Provide the [X, Y] coordinate of the cell's center where the given text is located.  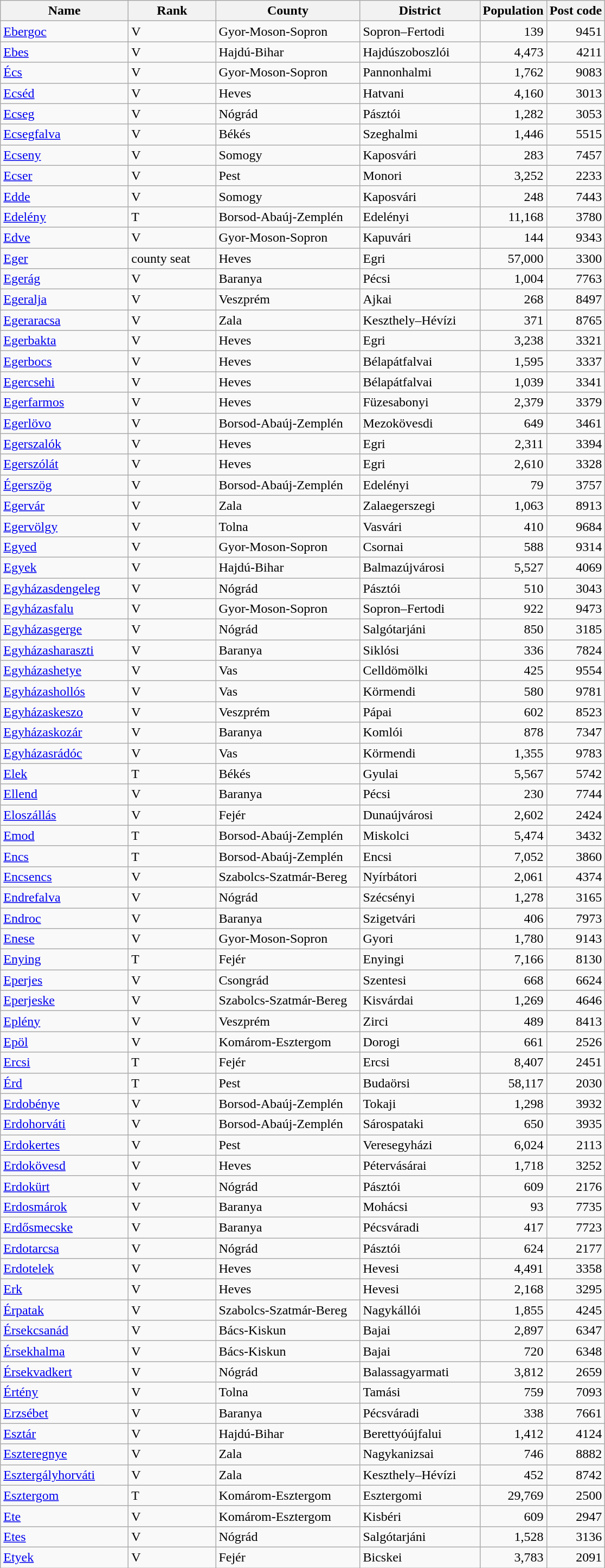
1,282 [513, 114]
Egerbocs [65, 361]
4211 [576, 52]
371 [513, 320]
11,168 [513, 217]
Edde [65, 196]
1,412 [513, 1434]
Csongrád [288, 980]
Esztár [65, 1434]
Egyházashetye [65, 671]
3053 [576, 114]
93 [513, 1207]
6624 [576, 980]
2,897 [513, 1331]
1,718 [513, 1165]
Etes [65, 1537]
2659 [576, 1372]
2451 [576, 1062]
2030 [576, 1083]
759 [513, 1392]
Zalaegerszegi [420, 506]
Enying [65, 960]
Gyori [420, 939]
2,311 [513, 444]
8523 [576, 712]
Balassagyarmati [420, 1372]
5,567 [513, 774]
6,024 [513, 1145]
Erdokürt [65, 1186]
8413 [576, 1021]
489 [513, 1021]
7661 [576, 1413]
2,061 [513, 877]
Endrefalva [65, 897]
Egerszólát [65, 464]
1,063 [513, 506]
2500 [576, 1495]
3295 [576, 1290]
Erdősmecske [65, 1227]
Pétervásárai [420, 1165]
1,595 [513, 361]
Egyházasfalu [65, 609]
1,278 [513, 897]
3358 [576, 1269]
1,446 [513, 134]
Ete [65, 1516]
1,780 [513, 939]
Eperjeske [65, 1001]
Erdotarcsa [65, 1248]
9473 [576, 609]
7723 [576, 1227]
Egervár [65, 506]
3394 [576, 444]
4069 [576, 567]
Csornai [420, 547]
Enyingi [420, 960]
3,783 [513, 1557]
230 [513, 794]
1,039 [513, 382]
3341 [576, 382]
Budaörsi [420, 1083]
3757 [576, 485]
7744 [576, 794]
Sárospataki [420, 1124]
Celldömölki [420, 671]
Erdosmárok [65, 1207]
1,269 [513, 1001]
2947 [576, 1516]
District [420, 11]
6348 [576, 1351]
6347 [576, 1331]
624 [513, 1248]
Siklósi [420, 650]
Miskolci [420, 835]
268 [513, 300]
Szeghalmi [420, 134]
Vasvári [420, 526]
746 [513, 1454]
Edelény [65, 217]
9554 [576, 671]
Pápai [420, 712]
Nagykanizsai [420, 1454]
144 [513, 237]
2176 [576, 1186]
Erdotelek [65, 1269]
3860 [576, 856]
County [288, 11]
452 [513, 1475]
8765 [576, 320]
Egyházasgerge [65, 630]
Kisbéri [420, 1516]
2,168 [513, 1290]
7763 [576, 279]
139 [513, 31]
Szigetvári [420, 918]
649 [513, 423]
Encs [65, 856]
Veresegyházi [420, 1145]
Komlói [420, 733]
3328 [576, 464]
248 [513, 196]
Ebes [65, 52]
1,528 [513, 1537]
Egyházasdengeleg [65, 588]
9083 [576, 73]
7443 [576, 196]
58,117 [513, 1083]
Ecseny [65, 155]
Etyek [65, 1557]
Post code [576, 11]
57,000 [513, 258]
9783 [576, 753]
7824 [576, 650]
3461 [576, 423]
3185 [576, 630]
9143 [576, 939]
1,355 [513, 753]
Bicskei [420, 1557]
2233 [576, 176]
Hajdúszoboszlói [420, 52]
Egyházasrádóc [65, 753]
Epöl [65, 1042]
Ajkai [420, 300]
8742 [576, 1475]
3013 [576, 93]
4245 [576, 1310]
7735 [576, 1207]
Enese [65, 939]
588 [513, 547]
2113 [576, 1145]
510 [513, 588]
8913 [576, 506]
Ecseg [65, 114]
Écs [65, 73]
Elek [65, 774]
9684 [576, 526]
29,769 [513, 1495]
7,166 [513, 960]
Egyházaskozár [65, 733]
Érd [65, 1083]
county seat [172, 258]
Egervölgy [65, 526]
Nyírbátori [420, 877]
Mezokövesdi [420, 423]
Erdokertes [65, 1145]
7093 [576, 1392]
Encsi [420, 856]
850 [513, 630]
661 [513, 1042]
Ebergoc [65, 31]
Érsekcsanád [65, 1331]
Esztergomi [420, 1495]
3043 [576, 588]
5,527 [513, 567]
Egerfarmos [65, 403]
4374 [576, 877]
3337 [576, 361]
2091 [576, 1557]
Érsekhalma [65, 1351]
Emod [65, 835]
Egyházaskeszo [65, 712]
9451 [576, 31]
Szécsényi [420, 897]
Kisvárdai [420, 1001]
Értény [65, 1392]
3,812 [513, 1372]
Ellend [65, 794]
9314 [576, 547]
Egerbakta [65, 341]
Eger [65, 258]
Egerág [65, 279]
Dunaújvárosi [420, 815]
Dorogi [420, 1042]
Hatvani [420, 93]
3165 [576, 897]
Tamási [420, 1392]
Erdobénye [65, 1104]
7457 [576, 155]
8882 [576, 1454]
Ecsegfalva [65, 134]
1,298 [513, 1104]
Erzsébet [65, 1413]
9781 [576, 691]
Endroc [65, 918]
Rank [172, 11]
Erdohorváti [65, 1124]
Pannonhalmi [420, 73]
Monori [420, 176]
Egerlövo [65, 423]
Egeraracsa [65, 320]
8497 [576, 300]
4,491 [513, 1269]
1,762 [513, 73]
4,473 [513, 52]
2,610 [513, 464]
1,004 [513, 279]
2,379 [513, 403]
5742 [576, 774]
3379 [576, 403]
Eszteregnye [65, 1454]
Egerszalók [65, 444]
417 [513, 1227]
406 [513, 918]
Eperjes [65, 980]
3321 [576, 341]
8130 [576, 960]
7973 [576, 918]
3432 [576, 835]
Ecséd [65, 93]
Esztergom [65, 1495]
720 [513, 1351]
Tokaji [420, 1104]
Gyulai [420, 774]
Eplény [65, 1021]
5,474 [513, 835]
5515 [576, 134]
4,160 [513, 93]
3136 [576, 1537]
668 [513, 980]
Esztergályhorváti [65, 1475]
1,855 [513, 1310]
338 [513, 1413]
Berettyóújfalui [420, 1434]
Érpatak [65, 1310]
7,052 [513, 856]
4124 [576, 1434]
Erdokövesd [65, 1165]
410 [513, 526]
Zirci [420, 1021]
2177 [576, 1248]
3,252 [513, 176]
425 [513, 671]
79 [513, 485]
2526 [576, 1042]
Égerszög [65, 485]
3,238 [513, 341]
Szentesi [420, 980]
602 [513, 712]
580 [513, 691]
7347 [576, 733]
Kapuvári [420, 237]
Egyházasharaszti [65, 650]
3932 [576, 1104]
Eloszállás [65, 815]
2,602 [513, 815]
3780 [576, 217]
336 [513, 650]
3300 [576, 258]
3935 [576, 1124]
Egeralja [65, 300]
2424 [576, 815]
Érsekvadkert [65, 1372]
Erk [65, 1290]
Edve [65, 237]
Encsencs [65, 877]
Füzesabonyi [420, 403]
Nagykállói [420, 1310]
Balmazújvárosi [420, 567]
Ecser [65, 176]
3252 [576, 1165]
Egyházashollós [65, 691]
8,407 [513, 1062]
Population [513, 11]
9343 [576, 237]
Name [65, 11]
922 [513, 609]
Egyed [65, 547]
283 [513, 155]
Mohácsi [420, 1207]
878 [513, 733]
650 [513, 1124]
Egercsehi [65, 382]
Egyek [65, 567]
4646 [576, 1001]
